Search for the cell housing the specified text and yield its (X, Y) center coordinate. 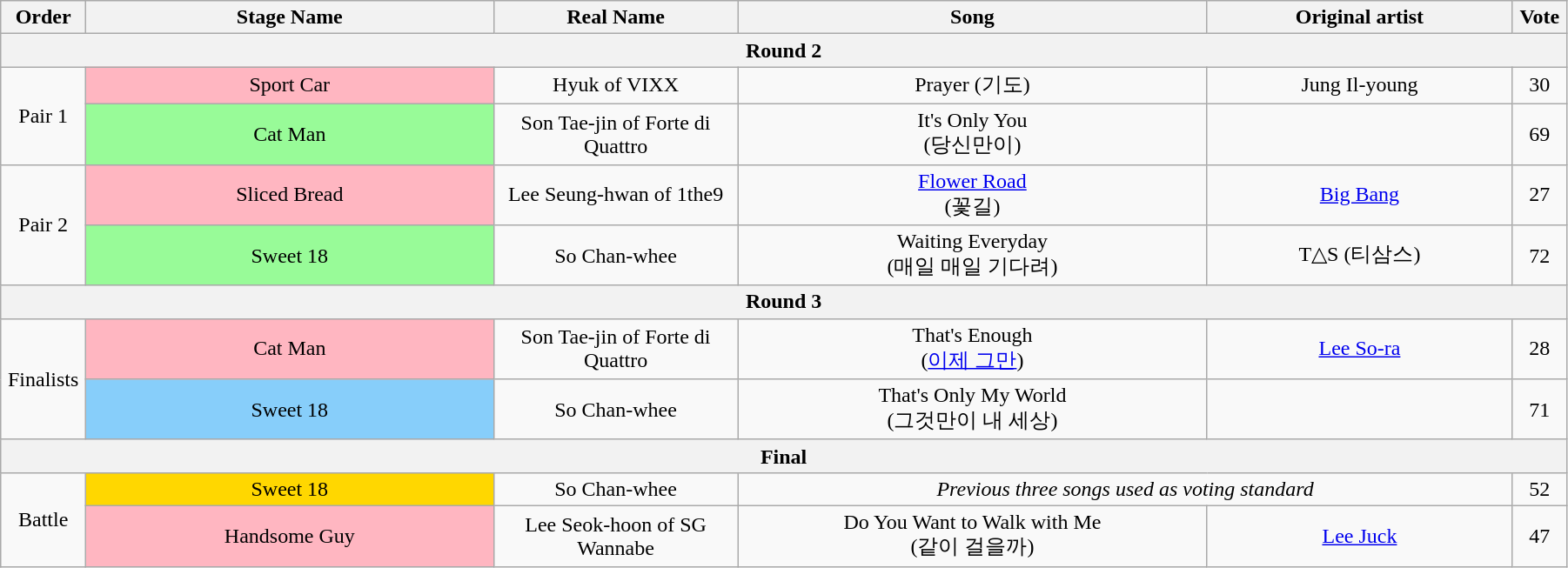
69 (1539, 134)
Waiting Everyday(매일 매일 기다려) (973, 256)
52 (1539, 489)
Original artist (1359, 17)
Handsome Guy (290, 536)
Lee Seok-hoon of SG Wannabe (616, 536)
Final (784, 456)
Battle (44, 519)
27 (1539, 195)
Previous three songs used as voting standard (1125, 489)
Pair 2 (44, 224)
Hyuk of VIXX (616, 85)
Sliced Bread (290, 195)
Finalists (44, 379)
Stage Name (290, 17)
Do You Want to Walk with Me(같이 걸을까) (973, 536)
That's Only My World(그것만이 내 세상) (973, 410)
Pair 1 (44, 116)
Round 2 (784, 50)
72 (1539, 256)
Vote (1539, 17)
Sport Car (290, 85)
Round 3 (784, 302)
Prayer (기도) (973, 85)
71 (1539, 410)
Lee Juck (1359, 536)
Order (44, 17)
30 (1539, 85)
Song (973, 17)
It's Only You(당신만이) (973, 134)
Lee So-ra (1359, 349)
Big Bang (1359, 195)
T△S (티삼스) (1359, 256)
That's Enough(이제 그만) (973, 349)
28 (1539, 349)
Lee Seung-hwan of 1the9 (616, 195)
Jung Il-young (1359, 85)
Flower Road(꽃길) (973, 195)
Real Name (616, 17)
47 (1539, 536)
